Output the [X, Y] coordinate of the center of the cell containing the given text.  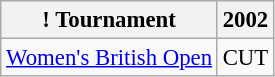
Women's British Open [110, 58]
2002 [245, 20]
! Tournament [110, 20]
CUT [245, 58]
